Output the (X, Y) coordinate of the center of the cell containing the given text.  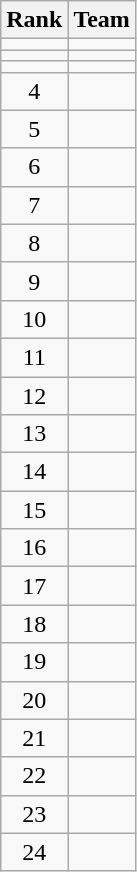
24 (34, 852)
8 (34, 243)
16 (34, 548)
20 (34, 700)
14 (34, 472)
12 (34, 395)
7 (34, 205)
11 (34, 357)
Team (102, 20)
4 (34, 91)
10 (34, 319)
21 (34, 738)
18 (34, 624)
22 (34, 776)
15 (34, 510)
Rank (34, 20)
19 (34, 662)
17 (34, 586)
23 (34, 814)
13 (34, 434)
9 (34, 281)
5 (34, 129)
6 (34, 167)
